Capture the cell that displays the provided text and extract its (x, y) central coordinate. 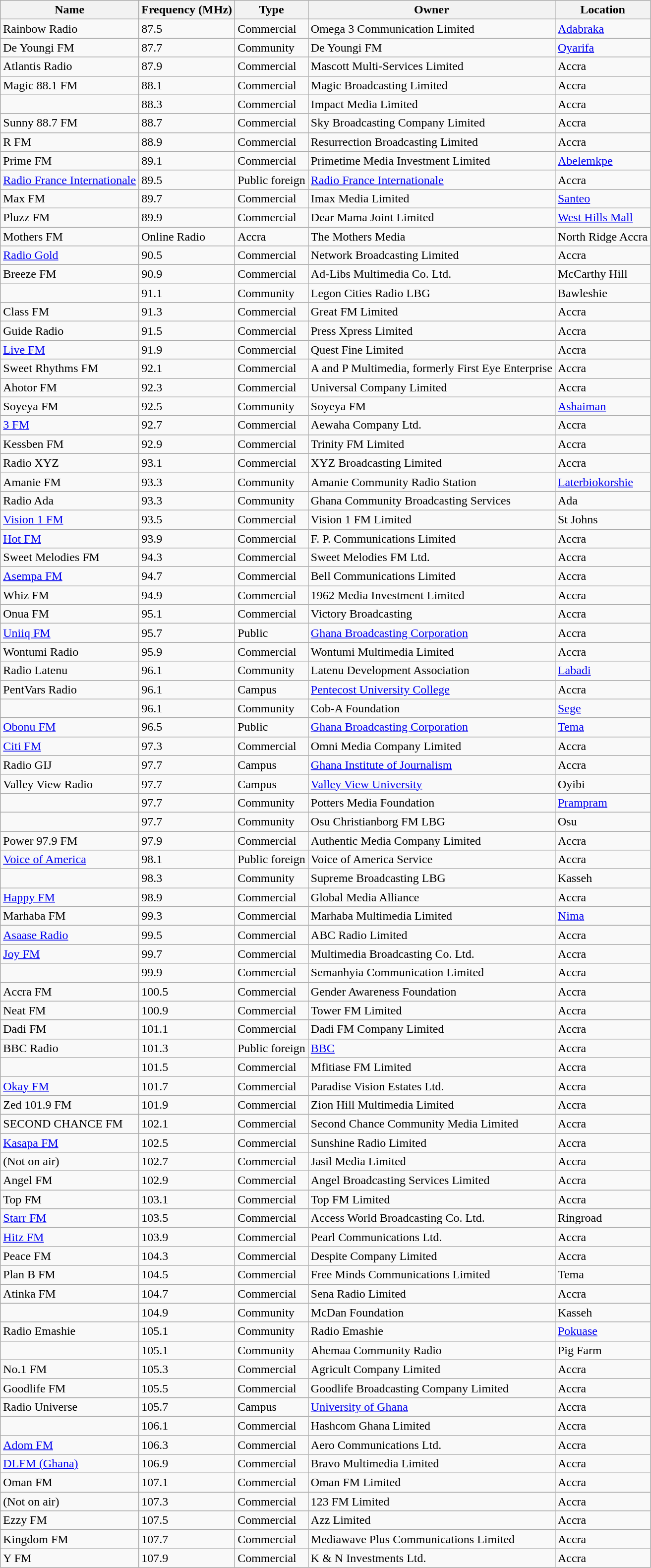
Online Radio (187, 237)
87.9 (187, 66)
Gender Awareness Foundation (431, 992)
91.9 (187, 350)
Atinka FM (69, 1294)
89.1 (187, 161)
Asaase Radio (69, 935)
St Johns (602, 519)
99.3 (187, 916)
Magic Broadcasting Limited (431, 85)
107.5 (187, 1520)
Starr FM (69, 1218)
Sky Broadcasting Company Limited (431, 123)
Ada (602, 501)
Vision 1 FM Limited (431, 519)
Bell Communications Limited (431, 576)
Guide Radio (69, 331)
Top FM Limited (431, 1199)
Onua FM (69, 614)
101.7 (187, 1086)
105.3 (187, 1369)
92.1 (187, 369)
92.5 (187, 406)
Access World Broadcasting Co. Ltd. (431, 1218)
106.1 (187, 1426)
107.3 (187, 1502)
Rainbow Radio (69, 29)
Bawleshie (602, 293)
102.5 (187, 1142)
Potters Media Foundation (431, 803)
99.5 (187, 935)
Vision 1 FM (69, 519)
Atlantis Radio (69, 66)
Breeze FM (69, 274)
Cob-A Foundation (431, 708)
Azz Limited (431, 1520)
Owner (431, 10)
107.1 (187, 1483)
Abelemkpe (602, 161)
Latenu Development Association (431, 671)
Hot FM (69, 538)
Press Xpress Limited (431, 331)
McDan Foundation (431, 1313)
Ashaiman (602, 406)
DLFM (Ghana) (69, 1464)
Legon Cities Radio LBG (431, 293)
91.3 (187, 312)
Agricult Company Limited (431, 1369)
Mothers FM (69, 237)
88.9 (187, 142)
3 FM (69, 425)
Uniiq FM (69, 633)
Mediawave Plus Communications Limited (431, 1539)
Happy FM (69, 897)
University of Ghana (431, 1407)
88.7 (187, 123)
Obonu FM (69, 727)
Omni Media Company Limited (431, 746)
97.3 (187, 746)
93.1 (187, 463)
Omega 3 Communication Limited (431, 29)
PentVars Radio (69, 690)
Neat FM (69, 1010)
No.1 FM (69, 1369)
104.5 (187, 1275)
Victory Broadcasting (431, 614)
Name (69, 10)
Ad-Libs Multimedia Co. Ltd. (431, 274)
Peace FM (69, 1256)
103.1 (187, 1199)
105.5 (187, 1388)
Accra FM (69, 992)
Radio Ada (69, 501)
Kingdom FM (69, 1539)
Prampram (602, 803)
Nima (602, 916)
Labadi (602, 671)
90.9 (187, 274)
Sunny 88.7 FM (69, 123)
Zed 101.9 FM (69, 1105)
98.3 (187, 878)
Ringroad (602, 1218)
95.1 (187, 614)
Valley View University (431, 784)
Angel FM (69, 1181)
R FM (69, 142)
101.3 (187, 1048)
Ghana Institute of Journalism (431, 765)
102.9 (187, 1181)
Ghana Community Broadcasting Services (431, 501)
1962 Media Investment Limited (431, 595)
Goodlife FM (69, 1388)
Pig Farm (602, 1350)
95.7 (187, 633)
97.9 (187, 841)
Adom FM (69, 1445)
Amanie Community Radio Station (431, 482)
North Ridge Accra (602, 237)
Ahemaa Community Radio (431, 1350)
Adabraka (602, 29)
Despite Company Limited (431, 1256)
91.5 (187, 331)
Free Minds Communications Limited (431, 1275)
K & N Investments Ltd. (431, 1558)
Radio XYZ (69, 463)
Multimedia Broadcasting Co. Ltd. (431, 954)
Sunshine Radio Limited (431, 1142)
Max FM (69, 198)
87.7 (187, 48)
Jasil Media Limited (431, 1162)
Tower FM Limited (431, 1010)
Frequency (MHz) (187, 10)
100.9 (187, 1010)
92.7 (187, 425)
Dadi FM Company Limited (431, 1029)
Type (272, 10)
Universal Company Limited (431, 387)
Voice of America (69, 860)
Angel Broadcasting Services Limited (431, 1181)
Second Chance Community Media Limited (431, 1124)
107.9 (187, 1558)
SECOND CHANCE FM (69, 1124)
Zion Hill Multimedia Limited (431, 1105)
Bravo Multimedia Limited (431, 1464)
Plan B FM (69, 1275)
Valley View Radio (69, 784)
F. P. Communications Limited (431, 538)
Authentic Media Company Limited (431, 841)
Radio Gold (69, 255)
Hitz FM (69, 1237)
Oman FM (69, 1483)
Oman FM Limited (431, 1483)
105.7 (187, 1407)
Y FM (69, 1558)
Mfitiase FM Limited (431, 1067)
106.9 (187, 1464)
Amanie FM (69, 482)
Power 97.9 FM (69, 841)
87.5 (187, 29)
93.9 (187, 538)
Sweet Melodies FM (69, 558)
Marhaba FM (69, 916)
102.1 (187, 1124)
Citi FM (69, 746)
92.3 (187, 387)
101.9 (187, 1105)
BBC Radio (69, 1048)
Impact Media Limited (431, 104)
Osu (602, 821)
Primetime Media Investment Limited (431, 161)
Sweet Melodies FM Ltd. (431, 558)
Dear Mama Joint Limited (431, 217)
Magic 88.1 FM (69, 85)
90.5 (187, 255)
88.3 (187, 104)
Network Broadcasting Limited (431, 255)
89.9 (187, 217)
106.3 (187, 1445)
Whiz FM (69, 595)
Kessben FM (69, 444)
107.7 (187, 1539)
Osu Christianborg FM LBG (431, 821)
96.5 (187, 727)
Dadi FM (69, 1029)
A and P Multimedia, formerly First Eye Enterprise (431, 369)
Radio Universe (69, 1407)
Sena Radio Limited (431, 1294)
BBC (431, 1048)
Sweet Rhythms FM (69, 369)
Goodlife Broadcasting Company Limited (431, 1388)
100.5 (187, 992)
Kasapa FM (69, 1142)
Imax Media Limited (431, 198)
103.5 (187, 1218)
Location (602, 10)
Great FM Limited (431, 312)
Paradise Vision Estates Ltd. (431, 1086)
Semanhyia Communication Limited (431, 973)
Wontumi Radio (69, 652)
95.9 (187, 652)
Ahotor FM (69, 387)
Voice of America Service (431, 860)
94.9 (187, 595)
91.1 (187, 293)
99.9 (187, 973)
98.9 (187, 897)
92.9 (187, 444)
Resurrection Broadcasting Limited (431, 142)
Class FM (69, 312)
Live FM (69, 350)
101.1 (187, 1029)
West Hills Mall (602, 217)
Mascott Multi-Services Limited (431, 66)
104.7 (187, 1294)
Supreme Broadcasting LBG (431, 878)
Okay FM (69, 1086)
102.7 (187, 1162)
Joy FM (69, 954)
88.1 (187, 85)
Global Media Alliance (431, 897)
104.3 (187, 1256)
Oyibi (602, 784)
Radio Latenu (69, 671)
94.3 (187, 558)
99.7 (187, 954)
Laterbiokorshie (602, 482)
Pluzz FM (69, 217)
Pentecost University College (431, 690)
Ezzy FM (69, 1520)
McCarthy Hill (602, 274)
Marhaba Multimedia Limited (431, 916)
The Mothers Media (431, 237)
93.5 (187, 519)
89.5 (187, 180)
Aewaha Company Ltd. (431, 425)
ABC Radio Limited (431, 935)
Wontumi Multimedia Limited (431, 652)
94.7 (187, 576)
Top FM (69, 1199)
Sege (602, 708)
Santeo (602, 198)
103.9 (187, 1237)
Aero Communications Ltd. (431, 1445)
89.7 (187, 198)
Hashcom Ghana Limited (431, 1426)
Trinity FM Limited (431, 444)
Pearl Communications Ltd. (431, 1237)
Radio GIJ (69, 765)
101.5 (187, 1067)
98.1 (187, 860)
XYZ Broadcasting Limited (431, 463)
Pokuase (602, 1331)
Oyarifa (602, 48)
104.9 (187, 1313)
123 FM Limited (431, 1502)
Prime FM (69, 161)
Asempa FM (69, 576)
Quest Fine Limited (431, 350)
